Determine the (x, y) coordinate at the center of the cell enclosing the given text.  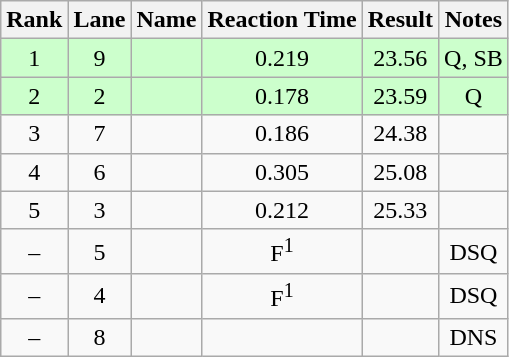
Q, SB (474, 58)
25.33 (400, 210)
Notes (474, 20)
7 (100, 134)
8 (100, 337)
DNS (474, 337)
Rank (34, 20)
23.59 (400, 96)
Name (166, 20)
6 (100, 172)
0.212 (282, 210)
0.178 (282, 96)
0.186 (282, 134)
0.219 (282, 58)
Lane (100, 20)
25.08 (400, 172)
24.38 (400, 134)
23.56 (400, 58)
Result (400, 20)
Reaction Time (282, 20)
1 (34, 58)
0.305 (282, 172)
9 (100, 58)
Q (474, 96)
